Locate the cell with the specified text and output its [x, y] center coordinate. 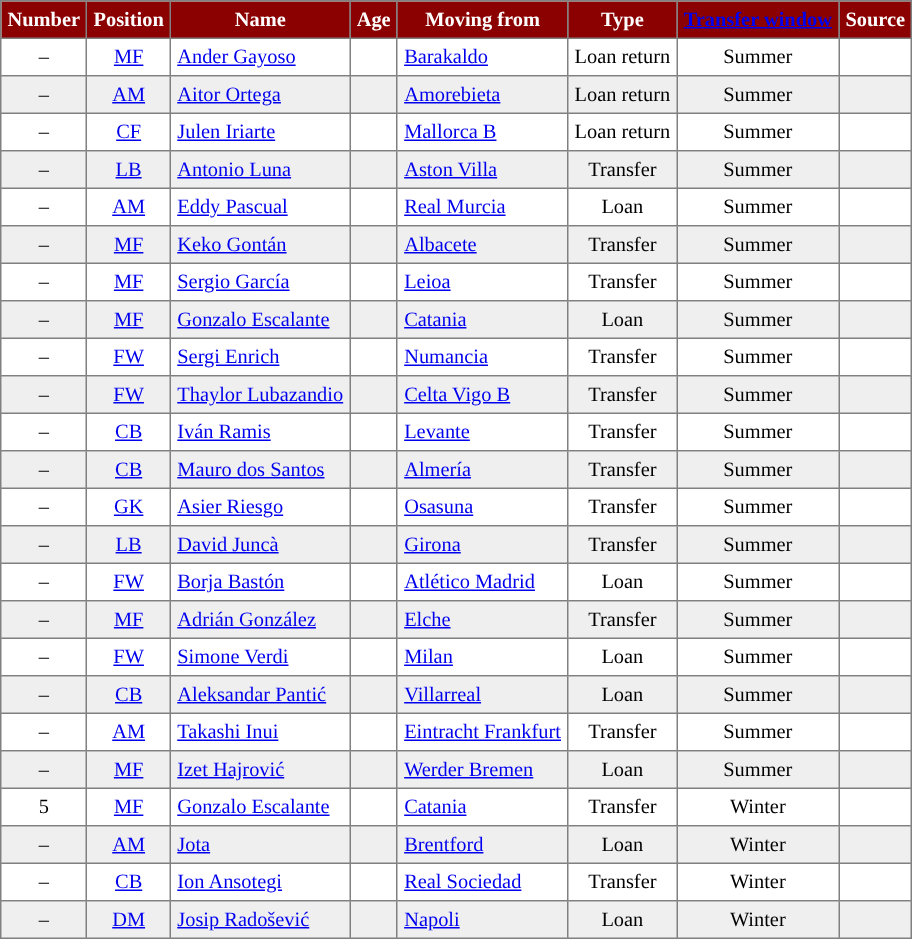
Brentford [482, 845]
Almería [482, 470]
Girona [482, 545]
Takashi Inui [260, 732]
Ander Gayoso [260, 57]
Antonio Luna [260, 170]
Position [129, 20]
Simone Verdi [260, 657]
Villarreal [482, 695]
Elche [482, 620]
Aston Villa [482, 170]
Name [260, 20]
Moving from [482, 20]
Mauro dos Santos [260, 470]
Type [622, 20]
Transfer window [758, 20]
Osasuna [482, 507]
Albacete [482, 245]
Milan [482, 657]
Borja Bastón [260, 582]
Aitor Ortega [260, 95]
Real Murcia [482, 207]
CF [129, 132]
Sergi Enrich [260, 357]
Keko Gontán [260, 245]
David Juncà [260, 545]
GK [129, 507]
Real Sociedad [482, 882]
Sergio García [260, 282]
Jota [260, 845]
Mallorca B [482, 132]
Werder Bremen [482, 770]
Thaylor Lubazandio [260, 395]
Number [44, 20]
DM [129, 920]
Eintracht Frankfurt [482, 732]
Amorebieta [482, 95]
Izet Hajrović [260, 770]
Ion Ansotegi [260, 882]
Age [374, 20]
Napoli [482, 920]
Levante [482, 432]
Numancia [482, 357]
5 [44, 807]
Barakaldo [482, 57]
Atlético Madrid [482, 582]
Source [876, 20]
Aleksandar Pantić [260, 695]
Leioa [482, 282]
Julen Iriarte [260, 132]
Iván Ramis [260, 432]
Eddy Pascual [260, 207]
Adrián González [260, 620]
Josip Radošević [260, 920]
Celta Vigo B [482, 395]
Asier Riesgo [260, 507]
